Detect which cell encompasses the target text, then output its (X, Y) center coordinate. 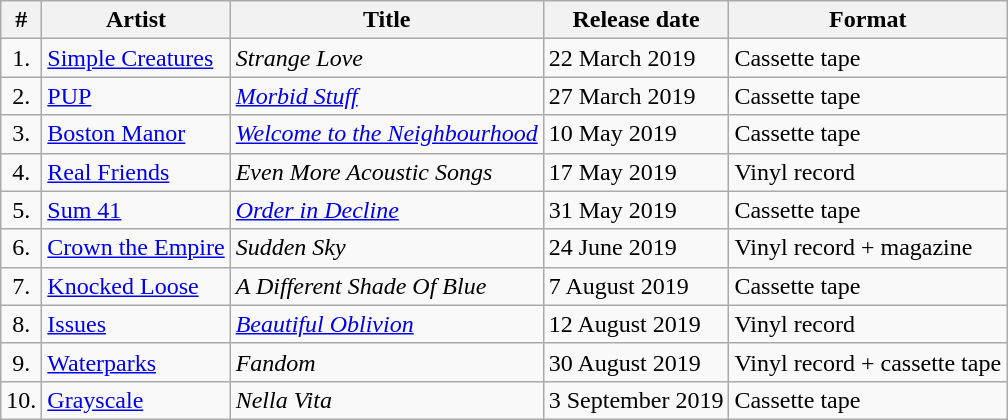
Crown the Empire (136, 248)
Knocked Loose (136, 286)
27 March 2019 (636, 96)
Simple Creatures (136, 58)
3 September 2019 (636, 400)
# (22, 20)
Real Friends (136, 172)
2. (22, 96)
Fandom (386, 362)
Sum 41 (136, 210)
Sudden Sky (386, 248)
24 June 2019 (636, 248)
30 August 2019 (636, 362)
Strange Love (386, 58)
Boston Manor (136, 134)
Nella Vita (386, 400)
3. (22, 134)
Title (386, 20)
9. (22, 362)
10. (22, 400)
6. (22, 248)
Vinyl record + magazine (868, 248)
22 March 2019 (636, 58)
PUP (136, 96)
5. (22, 210)
Even More Acoustic Songs (386, 172)
Order in Decline (386, 210)
10 May 2019 (636, 134)
12 August 2019 (636, 324)
31 May 2019 (636, 210)
Release date (636, 20)
Welcome to the Neighbourhood (386, 134)
A Different Shade Of Blue (386, 286)
1. (22, 58)
8. (22, 324)
Vinyl record + cassette tape (868, 362)
7. (22, 286)
Beautiful Oblivion (386, 324)
Format (868, 20)
Waterparks (136, 362)
7 August 2019 (636, 286)
Morbid Stuff (386, 96)
4. (22, 172)
17 May 2019 (636, 172)
Issues (136, 324)
Grayscale (136, 400)
Artist (136, 20)
